Capture the cell that displays the provided text and extract its [x, y] central coordinate. 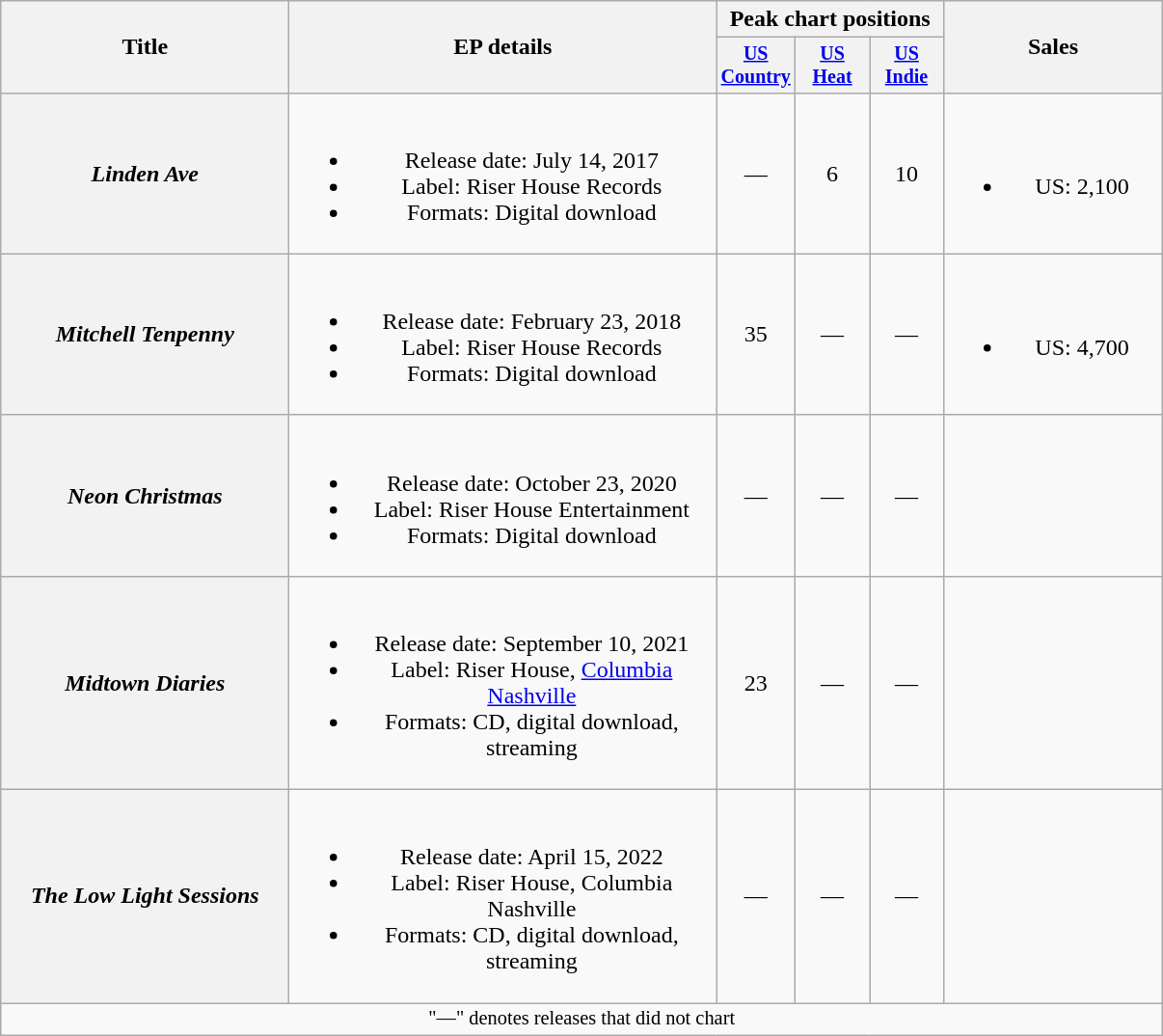
US: 4,700 [1053, 334]
Peak chart positions [830, 19]
USCountry [756, 66]
Neon Christmas [145, 496]
6 [833, 174]
Midtown Diaries [145, 683]
The Low Light Sessions [145, 897]
Sales [1053, 47]
US: 2,100 [1053, 174]
Mitchell Tenpenny [145, 334]
Release date: July 14, 2017Label: Riser House RecordsFormats: Digital download [503, 174]
35 [756, 334]
23 [756, 683]
Release date: September 10, 2021Label: Riser House, Columbia NashvilleFormats: CD, digital download, streaming [503, 683]
USIndie [906, 66]
Title [145, 47]
Linden Ave [145, 174]
"—" denotes releases that did not chart [582, 1020]
10 [906, 174]
Release date: April 15, 2022Label: Riser House, Columbia NashvilleFormats: CD, digital download, streaming [503, 897]
USHeat [833, 66]
EP details [503, 47]
Release date: February 23, 2018Label: Riser House RecordsFormats: Digital download [503, 334]
Release date: October 23, 2020Label: Riser House EntertainmentFormats: Digital download [503, 496]
